Pinpoint the cell where the given text exists, returning its [x, y] midpoint coordinate. 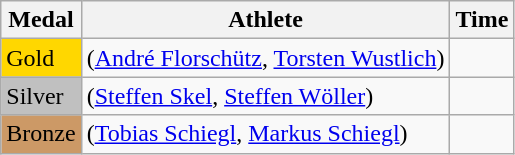
Athlete [266, 20]
Gold [41, 58]
Bronze [41, 134]
(André Florschütz, Torsten Wustlich) [266, 58]
Medal [41, 20]
Time [482, 20]
(Steffen Skel, Steffen Wöller) [266, 96]
(Tobias Schiegl, Markus Schiegl) [266, 134]
Silver [41, 96]
